Determine the (x, y) coordinate at the center of the cell enclosing the given text.  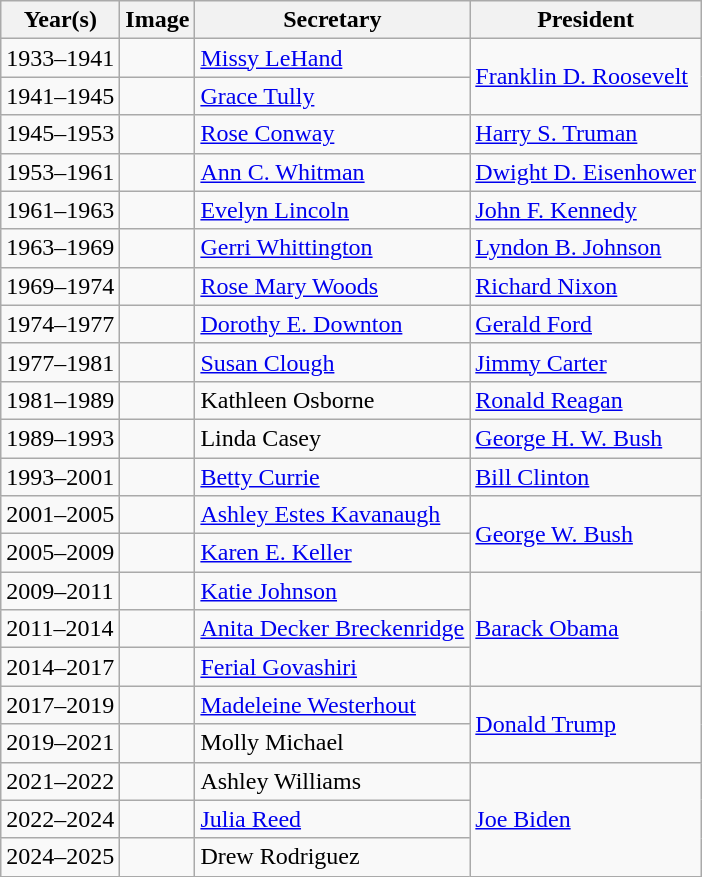
Ronald Reagan (586, 400)
Julia Reed (332, 819)
1989–1993 (60, 438)
1941–1945 (60, 96)
1977–1981 (60, 362)
Evelyn Lincoln (332, 210)
Ferial Govashiri (332, 667)
Bill Clinton (586, 477)
Barack Obama (586, 629)
Joe Biden (586, 819)
1933–1941 (60, 58)
2019–2021 (60, 743)
1993–2001 (60, 477)
1974–1977 (60, 324)
Franklin D. Roosevelt (586, 77)
Missy LeHand (332, 58)
Betty Currie (332, 477)
1963–1969 (60, 248)
Jimmy Carter (586, 362)
2021–2022 (60, 781)
1961–1963 (60, 210)
George H. W. Bush (586, 438)
Dwight D. Eisenhower (586, 172)
Kathleen Osborne (332, 400)
Year(s) (60, 20)
President (586, 20)
Ashley Williams (332, 781)
2005–2009 (60, 553)
Ann C. Whitman (332, 172)
George W. Bush (586, 534)
Drew Rodriguez (332, 857)
Rose Mary Woods (332, 286)
Karen E. Keller (332, 553)
Anita Decker Breckenridge (332, 629)
2001–2005 (60, 515)
1981–1989 (60, 400)
2014–2017 (60, 667)
Linda Casey (332, 438)
Richard Nixon (586, 286)
Donald Trump (586, 724)
Ashley Estes Kavanaugh (332, 515)
1969–1974 (60, 286)
Grace Tully (332, 96)
Rose Conway (332, 134)
1953–1961 (60, 172)
Image (158, 20)
Lyndon B. Johnson (586, 248)
1945–1953 (60, 134)
Katie Johnson (332, 591)
Secretary (332, 20)
Dorothy E. Downton (332, 324)
Gerald Ford (586, 324)
2009–2011 (60, 591)
John F. Kennedy (586, 210)
Susan Clough (332, 362)
2024–2025 (60, 857)
Gerri Whittington (332, 248)
2011–2014 (60, 629)
Harry S. Truman (586, 134)
Madeleine Westerhout (332, 705)
2022–2024 (60, 819)
2017–2019 (60, 705)
Molly Michael (332, 743)
